Detect which cell encompasses the target text, then output its [x, y] center coordinate. 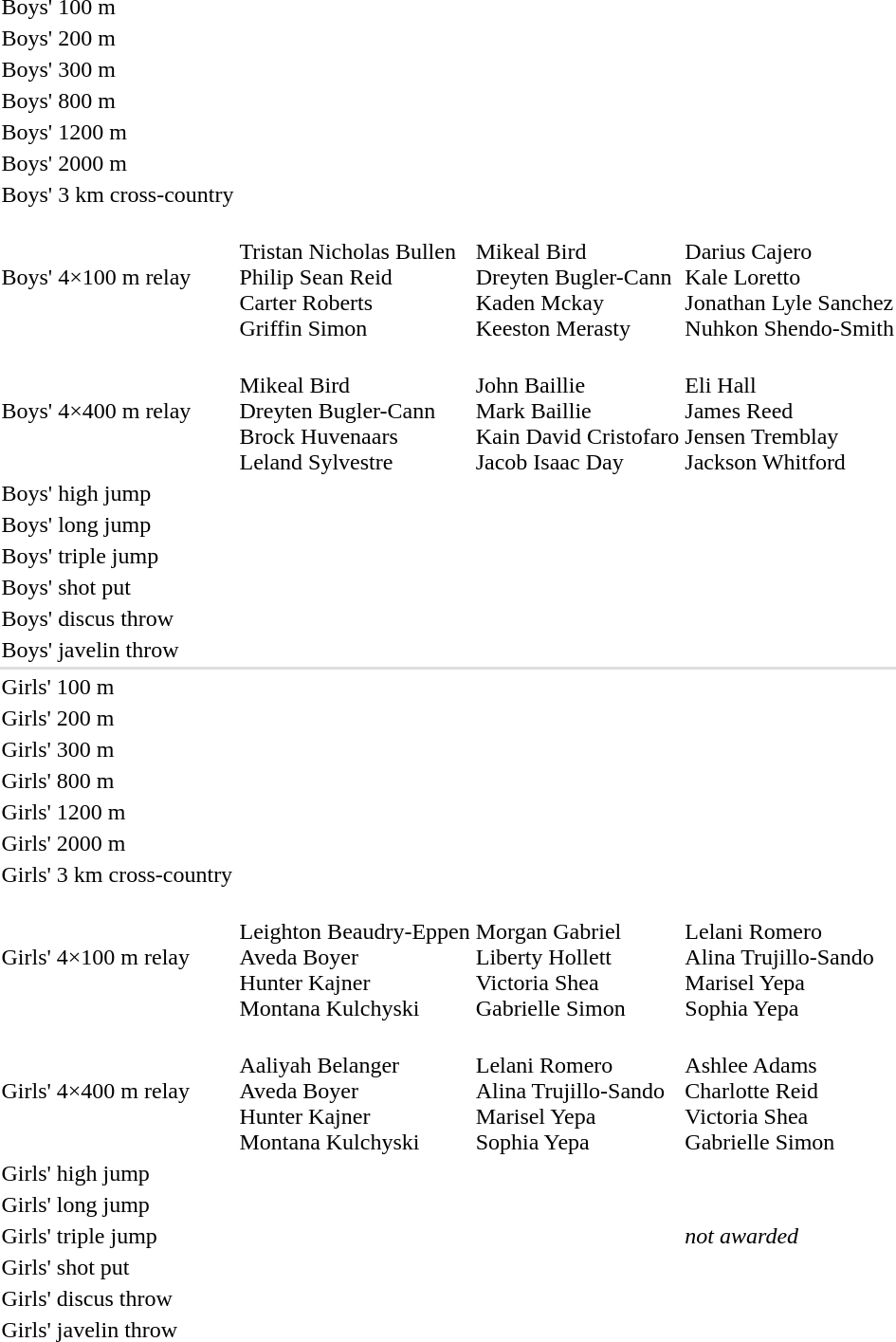
Eli HallJames ReedJensen TremblayJackson Whitford [790, 411]
Boys' javelin throw [118, 650]
Boys' 1200 m [118, 132]
Boys' 200 m [118, 38]
Boys' 300 m [118, 69]
Girls' 4×400 m relay [118, 1091]
Boys' triple jump [118, 556]
Aaliyah BelangerAveda BoyerHunter KajnerMontana Kulchyski [355, 1091]
Boys' high jump [118, 493]
John BaillieMark BaillieKain David CristofaroJacob Isaac Day [577, 411]
Ashlee AdamsCharlotte ReidVictoria SheaGabrielle Simon [790, 1091]
Girls' triple jump [118, 1236]
Girls' 4×100 m relay [118, 957]
Leighton Beaudry-EppenAveda BoyerHunter KajnerMontana Kulchyski [355, 957]
Girls' 800 m [118, 781]
Boys' 3 km cross-country [118, 194]
Girls' 3 km cross-country [118, 874]
Mikeal BirdDreyten Bugler-CannKaden MckayKeeston Merasty [577, 277]
Girls' 100 m [118, 687]
Boys' 4×100 m relay [118, 277]
Girls' 2000 m [118, 843]
Girls' 300 m [118, 749]
Boys' shot put [118, 587]
Girls' discus throw [118, 1298]
Girls' 1200 m [118, 812]
Boys' discus throw [118, 618]
not awarded [790, 1236]
Morgan GabrielLiberty HollettVictoria SheaGabrielle Simon [577, 957]
Boys' 4×400 m relay [118, 411]
Darius CajeroKale LorettoJonathan Lyle SanchezNuhkon Shendo-Smith [790, 277]
Girls' long jump [118, 1204]
Girls' high jump [118, 1173]
Girls' 200 m [118, 718]
Girls' shot put [118, 1267]
Mikeal BirdDreyten Bugler-CannBrock HuvenaarsLeland Sylvestre [355, 411]
Boys' 800 m [118, 101]
Boys' 2000 m [118, 163]
Tristan Nicholas BullenPhilip Sean ReidCarter RobertsGriffin Simon [355, 277]
Boys' long jump [118, 524]
